Return the (X, Y) coordinate for the center point of the cell that contains the specified text.  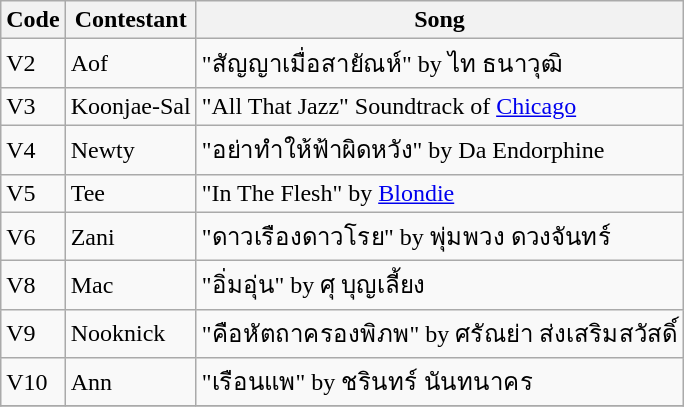
V5 (33, 193)
Code (33, 20)
Koonjae-Sal (130, 106)
Zani (130, 236)
V4 (33, 150)
"เรือนแพ" by ชรินทร์ นันทนาคร (440, 382)
V3 (33, 106)
Ann (130, 382)
V9 (33, 334)
V8 (33, 286)
Song (440, 20)
V2 (33, 64)
Nooknick (130, 334)
V6 (33, 236)
"ดาวเรืองดาวโรย" by พุ่มพวง ดวงจันทร์ (440, 236)
V10 (33, 382)
"In The Flesh" by Blondie (440, 193)
"All That Jazz" Soundtrack of Chicago (440, 106)
Mac (130, 286)
"สัญญาเมื่อสายัณห์" by ไท ธนาวุฒิ (440, 64)
"อย่าทำให้ฟ้าผิดหวัง" by Da Endorphine (440, 150)
Tee (130, 193)
Aof (130, 64)
"คือหัตถาครองพิภพ" by ศรัณย่า ส่งเสริมสวัสดิ์ (440, 334)
"อิ่มอุ่น" by ศุ บุญเลี้ยง (440, 286)
Newty (130, 150)
Contestant (130, 20)
